From the cell containing the given text, extract its center point as (X, Y) coordinate. 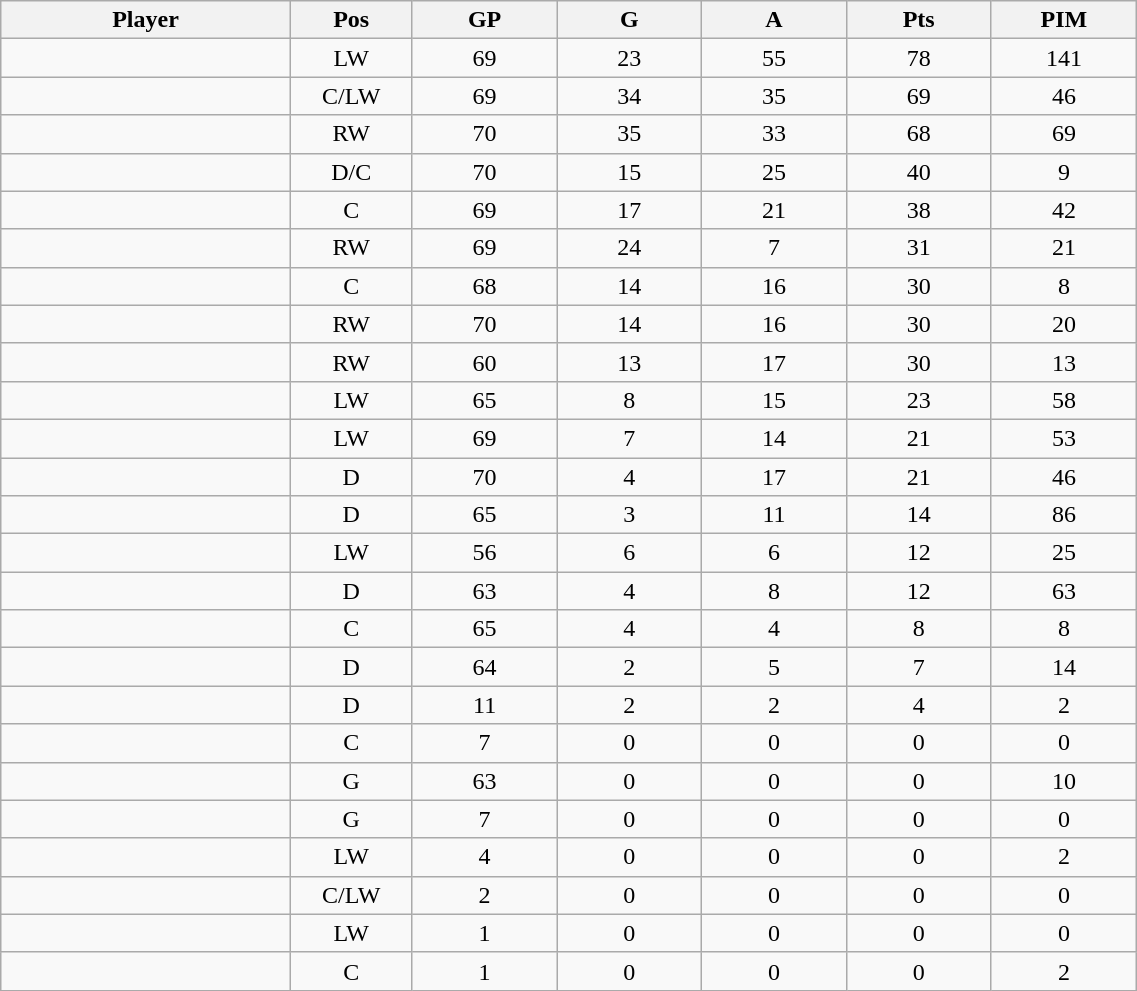
20 (1064, 324)
86 (1064, 515)
56 (484, 553)
60 (484, 362)
33 (774, 134)
40 (918, 172)
24 (630, 248)
53 (1064, 438)
58 (1064, 400)
42 (1064, 210)
A (774, 20)
PIM (1064, 20)
78 (918, 58)
GP (484, 20)
64 (484, 667)
Player (146, 20)
38 (918, 210)
9 (1064, 172)
Pos (351, 20)
3 (630, 515)
34 (630, 96)
Pts (918, 20)
141 (1064, 58)
55 (774, 58)
D/C (351, 172)
31 (918, 248)
10 (1064, 781)
5 (774, 667)
